Identify which cell holds the provided text, then report its (x, y) central coordinate. 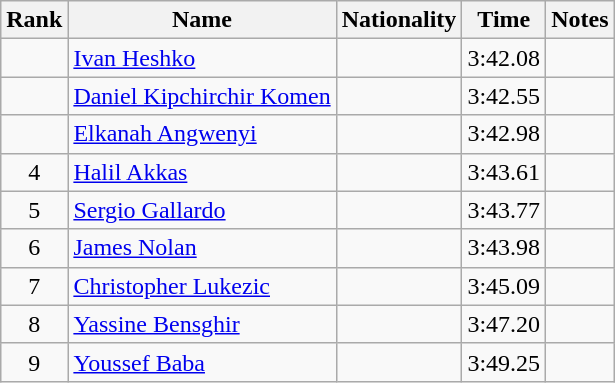
7 (34, 286)
3:43.61 (504, 172)
3:42.98 (504, 134)
Ivan Heshko (202, 58)
Youssef Baba (202, 362)
Christopher Lukezic (202, 286)
Notes (580, 20)
Nationality (399, 20)
Sergio Gallardo (202, 210)
Rank (34, 20)
3:42.55 (504, 96)
3:47.20 (504, 324)
James Nolan (202, 248)
3:45.09 (504, 286)
Halil Akkas (202, 172)
Name (202, 20)
5 (34, 210)
9 (34, 362)
Elkanah Angwenyi (202, 134)
3:42.08 (504, 58)
3:43.77 (504, 210)
3:43.98 (504, 248)
8 (34, 324)
Yassine Bensghir (202, 324)
3:49.25 (504, 362)
Time (504, 20)
4 (34, 172)
Daniel Kipchirchir Komen (202, 96)
6 (34, 248)
